Return the (x, y) coordinate for the center point of the cell that contains the specified text.  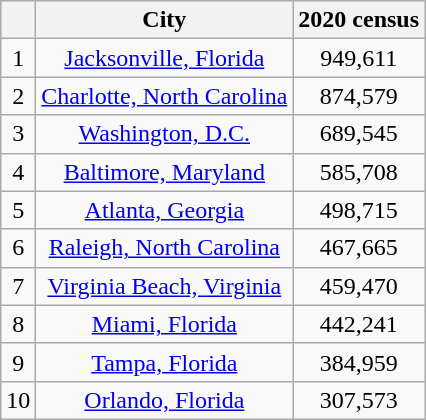
874,579 (359, 96)
Tampa, Florida (164, 362)
Atlanta, Georgia (164, 210)
Jacksonville, Florida (164, 58)
2 (18, 96)
459,470 (359, 286)
5 (18, 210)
9 (18, 362)
8 (18, 324)
City (164, 20)
585,708 (359, 172)
689,545 (359, 134)
6 (18, 248)
Miami, Florida (164, 324)
4 (18, 172)
307,573 (359, 400)
Washington, D.C. (164, 134)
Baltimore, Maryland (164, 172)
949,611 (359, 58)
384,959 (359, 362)
467,665 (359, 248)
442,241 (359, 324)
7 (18, 286)
498,715 (359, 210)
1 (18, 58)
3 (18, 134)
Virginia Beach, Virginia (164, 286)
Raleigh, North Carolina (164, 248)
2020 census (359, 20)
Charlotte, North Carolina (164, 96)
Orlando, Florida (164, 400)
10 (18, 400)
